For the text-containing cell, return its midpoint in [X, Y] coordinate format. 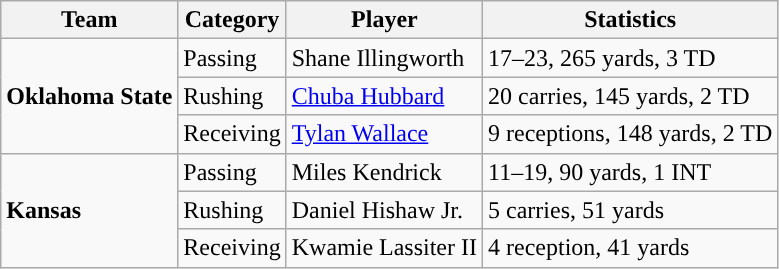
5 carries, 51 yards [630, 210]
Team [90, 20]
4 reception, 41 yards [630, 248]
9 receptions, 148 yards, 2 TD [630, 134]
20 carries, 145 yards, 2 TD [630, 96]
Miles Kendrick [384, 172]
17–23, 265 yards, 3 TD [630, 58]
Kansas [90, 210]
Player [384, 20]
Chuba Hubbard [384, 96]
Statistics [630, 20]
Shane Illingworth [384, 58]
Category [232, 20]
Daniel Hishaw Jr. [384, 210]
Kwamie Lassiter II [384, 248]
11–19, 90 yards, 1 INT [630, 172]
Oklahoma State [90, 96]
Tylan Wallace [384, 134]
